Detect which cell encompasses the target text, then output its (x, y) center coordinate. 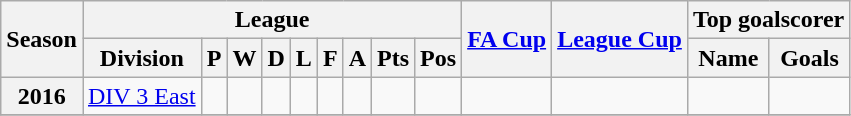
Pts (394, 58)
Goals (809, 58)
Division (142, 58)
L (304, 58)
FA Cup (507, 39)
Name (728, 58)
Top goalscorer (768, 20)
Season (42, 39)
Pos (438, 58)
D (276, 58)
2016 (42, 96)
DIV 3 East (142, 96)
W (244, 58)
League (272, 20)
A (357, 58)
F (330, 58)
League Cup (620, 39)
P (214, 58)
